Pinpoint the cell where the given text exists, returning its (X, Y) midpoint coordinate. 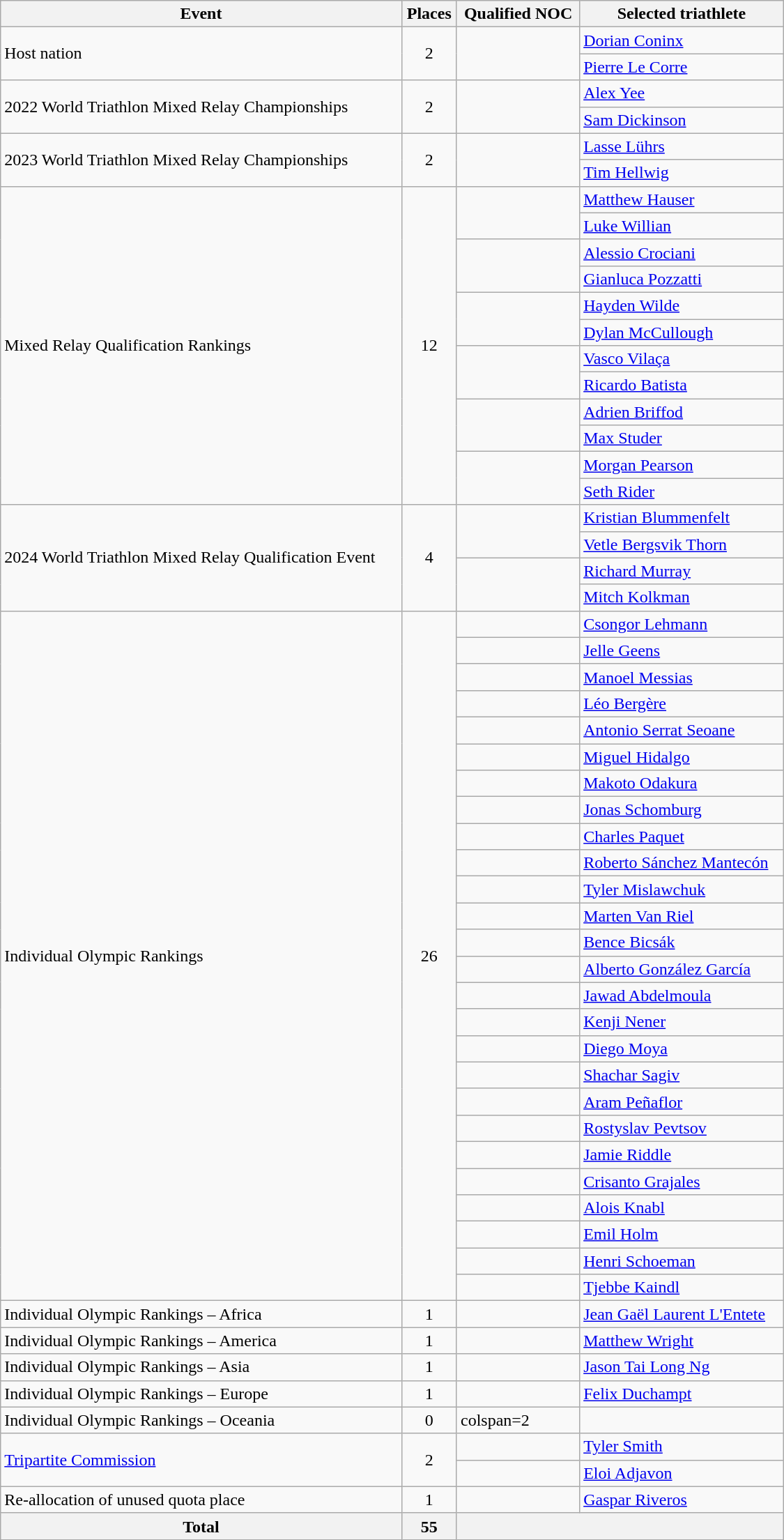
12 (429, 346)
Individual Olympic Rankings – America (201, 1341)
Miguel Hidalgo (682, 756)
colspan=2 (518, 1420)
Lasse Lührs (682, 146)
Ricardo Batista (682, 386)
Tyler Smith (682, 1447)
2022 World Triathlon Mixed Relay Championships (201, 107)
Matthew Wright (682, 1341)
Event (201, 14)
Max Studer (682, 439)
Rostyslav Pevtsov (682, 1128)
Individual Olympic Rankings – Oceania (201, 1420)
Host nation (201, 54)
Kristian Blummenfelt (682, 518)
Morgan Pearson (682, 465)
Individual Olympic Rankings (201, 956)
Alois Knabl (682, 1208)
Mixed Relay Qualification Rankings (201, 346)
Jawad Abdelmoula (682, 996)
Hayden Wilde (682, 305)
Alberto González García (682, 969)
Individual Olympic Rankings – Asia (201, 1367)
Charles Paquet (682, 837)
55 (429, 1526)
Gaspar Riveros (682, 1500)
Tjebbe Kaindl (682, 1288)
Bence Bicsák (682, 943)
Dorian Coninx (682, 40)
Seth Rider (682, 491)
Total (201, 1526)
Eloi Adjavon (682, 1473)
Pierre Le Corre (682, 67)
Luke Willian (682, 226)
Adrien Briffod (682, 412)
4 (429, 558)
Jason Tai Long Ng (682, 1367)
Roberto Sánchez Mantecón (682, 863)
Qualified NOC (518, 14)
Gianluca Pozzatti (682, 279)
Marten Van Riel (682, 916)
Individual Olympic Rankings – Europe (201, 1394)
Sam Dickinson (682, 120)
Alex Yee (682, 93)
Dylan McCullough (682, 333)
Kenji Nener (682, 1022)
Crisanto Grajales (682, 1182)
Felix Duchampt (682, 1394)
Diego Moya (682, 1049)
Shachar Sagiv (682, 1075)
Tripartite Commission (201, 1460)
Jamie Riddle (682, 1154)
Vasco Vilaça (682, 359)
Emil Holm (682, 1235)
Jean Gaël Laurent L'Entete (682, 1314)
Jelle Geens (682, 650)
Selected triathlete (682, 14)
Aram Peñaflor (682, 1101)
Richard Murray (682, 571)
2024 World Triathlon Mixed Relay Qualification Event (201, 558)
2023 World Triathlon Mixed Relay Championships (201, 160)
Tim Hellwig (682, 173)
Csongor Lehmann (682, 624)
Henri Schoeman (682, 1261)
0 (429, 1420)
Jonas Schomburg (682, 810)
Makoto Odakura (682, 784)
Léo Bergère (682, 703)
Alessio Crociani (682, 252)
Matthew Hauser (682, 199)
26 (429, 956)
Tyler Mislawchuk (682, 890)
Places (429, 14)
Vetle Bergsvik Thorn (682, 544)
Antonio Serrat Seoane (682, 730)
Manoel Messias (682, 677)
Re-allocation of unused quota place (201, 1500)
Individual Olympic Rankings – Africa (201, 1314)
Mitch Kolkman (682, 597)
